Output the (x, y) coordinate of the center of the cell containing the given text.  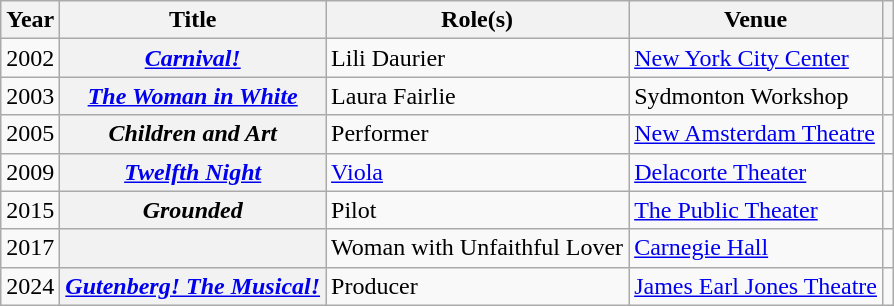
James Earl Jones Theatre (756, 286)
Title (193, 20)
Gutenberg! The Musical! (193, 286)
The Woman in White (193, 96)
Delacorte Theater (756, 172)
Twelfth Night (193, 172)
Role(s) (478, 20)
Grounded (193, 210)
Lili Daurier (478, 58)
Performer (478, 134)
New Amsterdam Theatre (756, 134)
2005 (30, 134)
The Public Theater (756, 210)
Carnegie Hall (756, 248)
2017 (30, 248)
2009 (30, 172)
2002 (30, 58)
Producer (478, 286)
Year (30, 20)
2024 (30, 286)
Woman with Unfaithful Lover (478, 248)
Viola (478, 172)
Carnival! (193, 58)
2003 (30, 96)
Venue (756, 20)
Pilot (478, 210)
2015 (30, 210)
Laura Fairlie (478, 96)
Children and Art (193, 134)
Sydmonton Workshop (756, 96)
New York City Center (756, 58)
